Extract the [x, y] coordinate from the center of the cell holding the provided text.  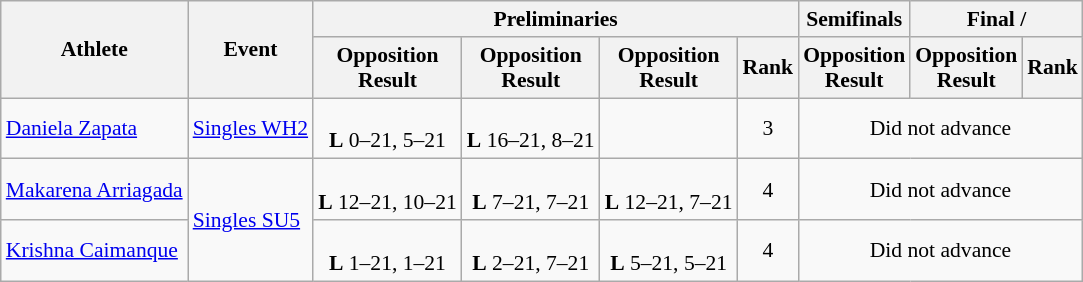
L 0–21, 5–21 [388, 128]
L 1–21, 1–21 [388, 250]
L 16–21, 8–21 [531, 128]
Preliminaries [556, 19]
Krishna Caimanque [94, 250]
Singles SU5 [250, 220]
3 [768, 128]
Athlete [94, 50]
L 5–21, 5–21 [669, 250]
Event [250, 50]
Semifinals [854, 19]
L 7–21, 7–21 [531, 190]
Makarena Arriagada [94, 190]
L 12–21, 10–21 [388, 190]
Singles WH2 [250, 128]
L 12–21, 7–21 [669, 190]
Final / [996, 19]
L 2–21, 7–21 [531, 250]
Daniela Zapata [94, 128]
